Extract the [X, Y] coordinate from the center of the cell holding the provided text.  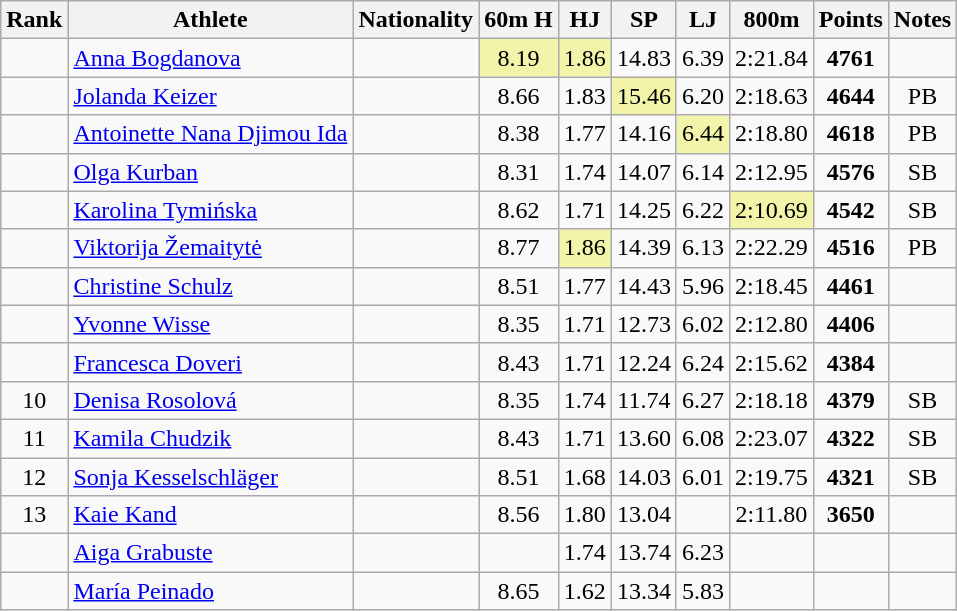
2:19.75 [772, 477]
Christine Schulz [210, 286]
2:18.18 [772, 400]
12.24 [644, 362]
5.83 [702, 591]
4576 [850, 172]
4321 [850, 477]
4761 [850, 58]
8.66 [519, 96]
2:18.80 [772, 134]
6.20 [702, 96]
8.65 [519, 591]
14.39 [644, 248]
13 [34, 515]
Olga Kurban [210, 172]
SP [644, 20]
HJ [584, 20]
8.62 [519, 210]
1.80 [584, 515]
2:15.62 [772, 362]
LJ [702, 20]
6.14 [702, 172]
2:18.63 [772, 96]
6.02 [702, 324]
Viktorija Žemaitytė [210, 248]
14.16 [644, 134]
4618 [850, 134]
Points [850, 20]
14.03 [644, 477]
1.68 [584, 477]
Jolanda Keizer [210, 96]
2:18.45 [772, 286]
13.60 [644, 438]
14.25 [644, 210]
800m [772, 20]
4516 [850, 248]
14.07 [644, 172]
Denisa Rosolová [210, 400]
4542 [850, 210]
6.23 [702, 553]
Notes [922, 20]
6.13 [702, 248]
10 [34, 400]
4379 [850, 400]
1.62 [584, 591]
2:12.80 [772, 324]
14.43 [644, 286]
14.83 [644, 58]
6.24 [702, 362]
2:23.07 [772, 438]
12 [34, 477]
13.34 [644, 591]
Yvonne Wisse [210, 324]
4406 [850, 324]
6.27 [702, 400]
6.01 [702, 477]
Antoinette Nana Djimou Ida [210, 134]
8.56 [519, 515]
Rank [34, 20]
8.77 [519, 248]
Karolina Tymińska [210, 210]
Athlete [210, 20]
6.39 [702, 58]
6.22 [702, 210]
4322 [850, 438]
11.74 [644, 400]
Francesca Doveri [210, 362]
Kaie Kand [210, 515]
6.44 [702, 134]
2:22.29 [772, 248]
2:10.69 [772, 210]
Anna Bogdanova [210, 58]
2:11.80 [772, 515]
4644 [850, 96]
8.19 [519, 58]
15.46 [644, 96]
13.74 [644, 553]
5.96 [702, 286]
4384 [850, 362]
Kamila Chudzik [210, 438]
12.73 [644, 324]
11 [34, 438]
1.83 [584, 96]
6.08 [702, 438]
8.31 [519, 172]
8.38 [519, 134]
Sonja Kesselschläger [210, 477]
2:12.95 [772, 172]
60m H [519, 20]
Nationality [416, 20]
2:21.84 [772, 58]
Aiga Grabuste [210, 553]
13.04 [644, 515]
4461 [850, 286]
3650 [850, 515]
María Peinado [210, 591]
